Extract the [X, Y] coordinate from the center of the cell holding the provided text.  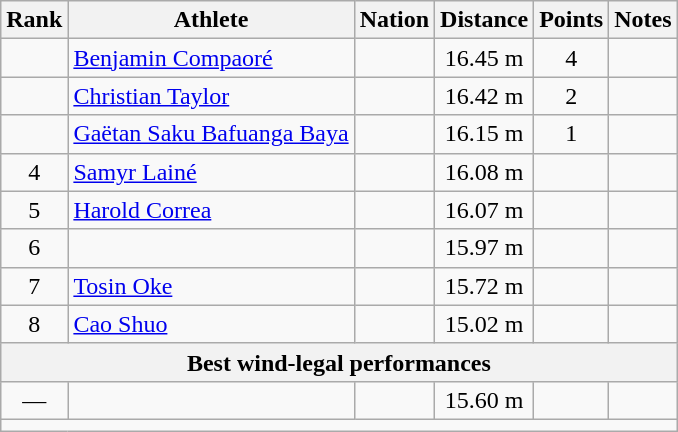
Samyr Lainé [211, 172]
16.42 m [484, 96]
15.60 m [484, 400]
5 [34, 210]
Cao Shuo [211, 324]
1 [572, 134]
15.02 m [484, 324]
Notes [643, 20]
Harold Correa [211, 210]
Nation [394, 20]
16.15 m [484, 134]
6 [34, 248]
Distance [484, 20]
7 [34, 286]
Tosin Oke [211, 286]
2 [572, 96]
Athlete [211, 20]
Rank [34, 20]
16.45 m [484, 58]
Points [572, 20]
Benjamin Compaoré [211, 58]
Christian Taylor [211, 96]
15.72 m [484, 286]
Gaëtan Saku Bafuanga Baya [211, 134]
16.07 m [484, 210]
16.08 m [484, 172]
8 [34, 324]
Best wind-legal performances [339, 362]
— [34, 400]
15.97 m [484, 248]
